Provide the (X, Y) coordinate of the cell's center where the given text is located.  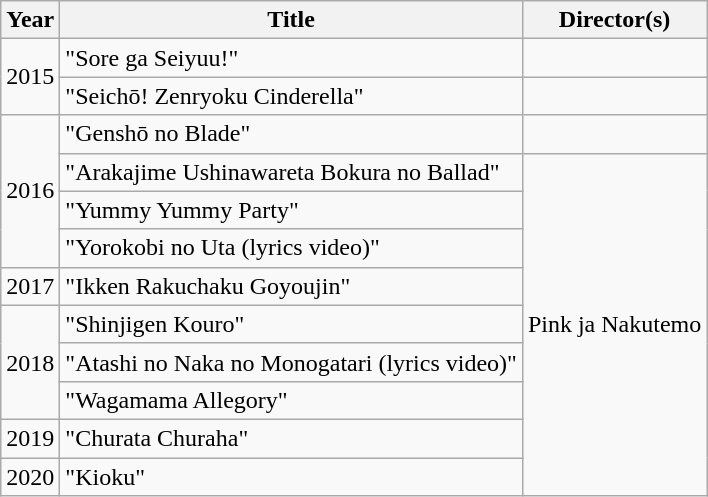
"Shinjigen Kouro" (292, 324)
2017 (30, 286)
"Sore ga Seiyuu!" (292, 58)
"Kioku" (292, 477)
Pink ja Nakutemo (614, 324)
Director(s) (614, 20)
2020 (30, 477)
"Wagamama Allegory" (292, 400)
"Arakajime Ushinawareta Bokura no Ballad" (292, 172)
"Atashi no Naka no Monogatari (lyrics video)" (292, 362)
2018 (30, 362)
"Yummy Yummy Party" (292, 210)
"Yorokobi no Uta (lyrics video)" (292, 248)
"Genshō no Blade" (292, 134)
Year (30, 20)
2019 (30, 438)
"Ikken Rakuchaku Goyoujin" (292, 286)
"Churata Churaha" (292, 438)
Title (292, 20)
2016 (30, 191)
"Seichō! Zenryoku Cinderella" (292, 96)
2015 (30, 77)
